Extract the (X, Y) coordinate from the center of the cell holding the provided text.  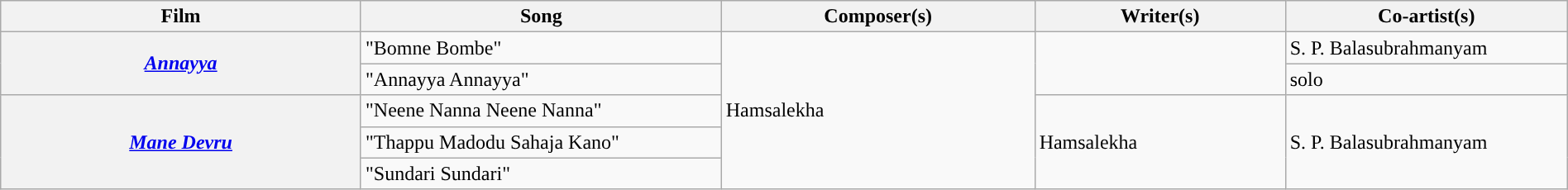
"Bomne Bombe" (541, 48)
Composer(s) (878, 17)
Annayya (181, 64)
Co-artist(s) (1426, 17)
Song (541, 17)
Writer(s) (1159, 17)
"Neene Nanna Neene Nanna" (541, 111)
"Thappu Madodu Sahaja Kano" (541, 142)
"Sundari Sundari" (541, 173)
Film (181, 17)
Mane Devru (181, 142)
"Annayya Annayya" (541, 79)
solo (1426, 79)
